Locate the cell with the specified text and output its (x, y) center coordinate. 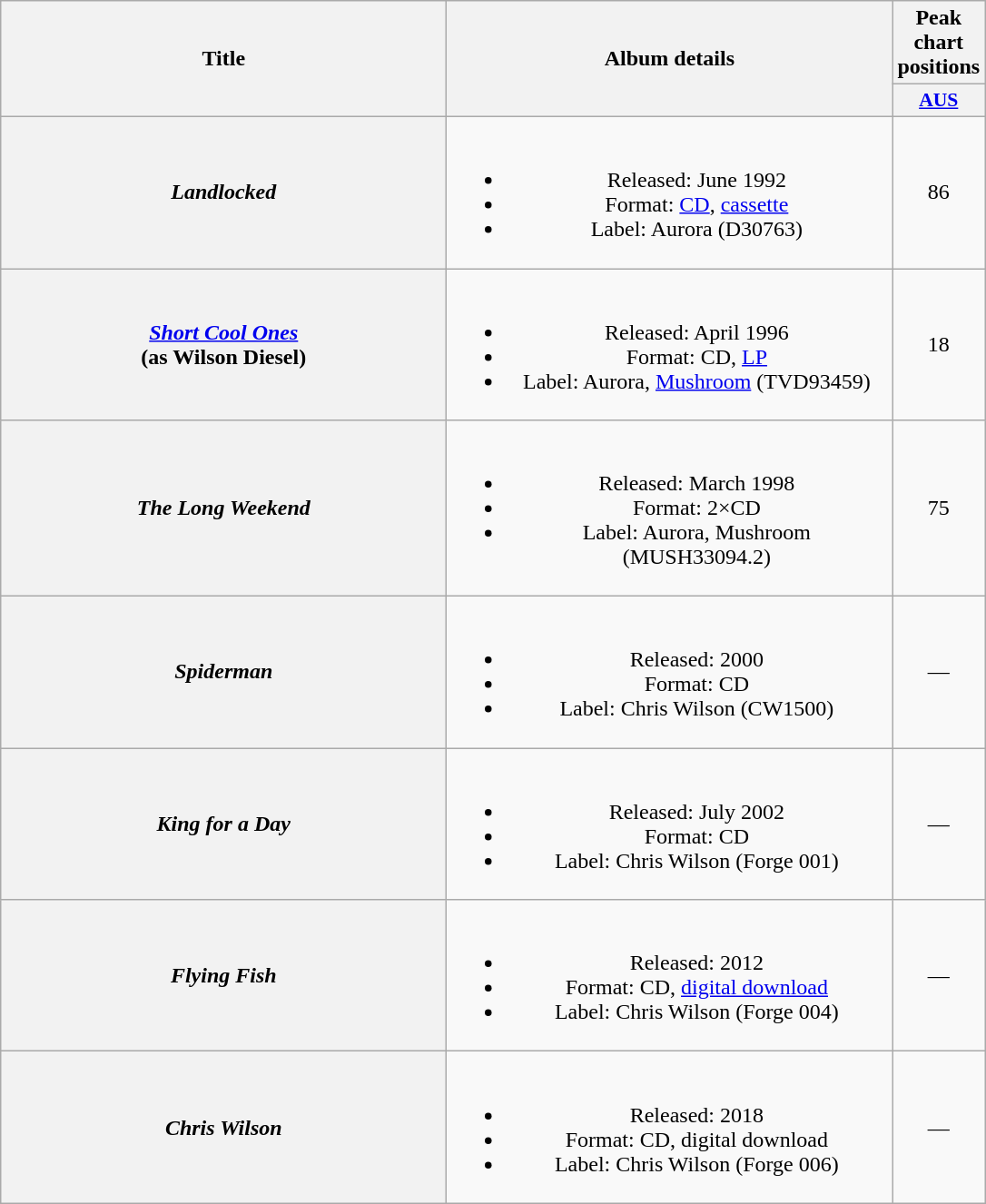
Chris Wilson (223, 1128)
Released: July 2002Format: CDLabel: Chris Wilson (Forge 001) (670, 824)
Released: June 1992Format: CD, cassetteLabel: Aurora (D30763) (670, 192)
Album details (670, 59)
Short Cool Ones (as Wilson Diesel) (223, 345)
Released: April 1996Format: CD, LPLabel: Aurora, Mushroom (TVD93459) (670, 345)
King for a Day (223, 824)
AUS (939, 101)
Landlocked (223, 192)
75 (939, 508)
18 (939, 345)
The Long Weekend (223, 508)
86 (939, 192)
Flying Fish (223, 975)
Released: 2012Format: CD, digital downloadLabel: Chris Wilson (Forge 004) (670, 975)
Peak chartpositions (939, 43)
Spiderman (223, 672)
Released: 2018Format: CD, digital downloadLabel: Chris Wilson (Forge 006) (670, 1128)
Released: March 1998Format: 2×CDLabel: Aurora, Mushroom (MUSH33094.2) (670, 508)
Title (223, 59)
Released: 2000Format: CDLabel: Chris Wilson (CW1500) (670, 672)
